Return [x, y] of the center of cell containing provided text 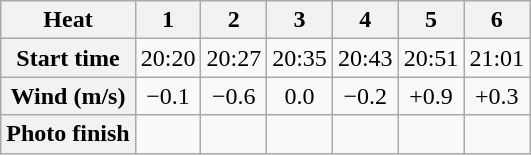
0.0 [300, 96]
4 [365, 20]
−0.2 [365, 96]
3 [300, 20]
Photo finish [68, 134]
Start time [68, 58]
20:27 [234, 58]
20:20 [168, 58]
Wind (m/s) [68, 96]
5 [431, 20]
20:51 [431, 58]
+0.3 [497, 96]
21:01 [497, 58]
+0.9 [431, 96]
20:35 [300, 58]
20:43 [365, 58]
2 [234, 20]
Heat [68, 20]
−0.1 [168, 96]
6 [497, 20]
−0.6 [234, 96]
1 [168, 20]
